Find where the given text appears and provide that cell's center as (x, y) coordinate. 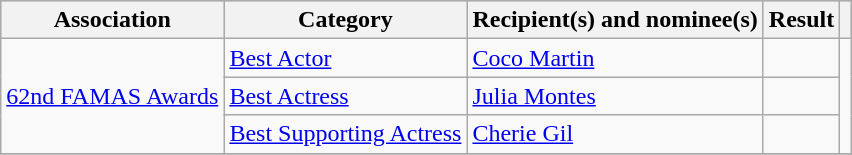
Best Supporting Actress (346, 134)
Best Actress (346, 96)
Association (112, 20)
Coco Martin (615, 58)
Category (346, 20)
Result (801, 20)
Cherie Gil (615, 134)
Julia Montes (615, 96)
Recipient(s) and nominee(s) (615, 20)
Best Actor (346, 58)
62nd FAMAS Awards (112, 96)
